Return the (x, y) coordinate for the center point of the cell that contains the specified text.  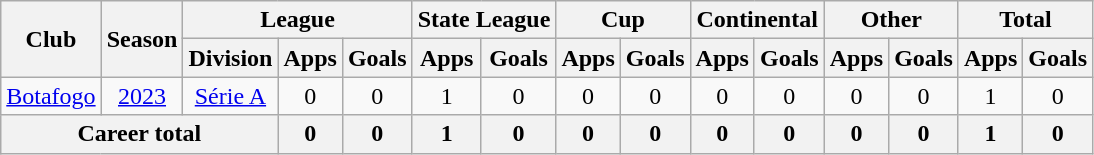
Série A (230, 96)
Total (1025, 20)
Botafogo (51, 96)
Season (142, 39)
League (298, 20)
Cup (623, 20)
Continental (757, 20)
State League (484, 20)
Career total (140, 134)
2023 (142, 96)
Division (230, 58)
Club (51, 39)
Other (891, 20)
